Find where the given text appears and provide that cell's center as [X, Y] coordinate. 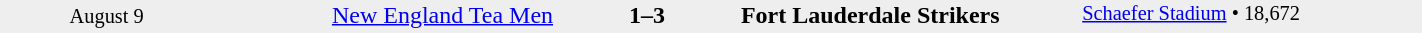
1–3 [648, 15]
Schaefer Stadium • 18,672 [1252, 16]
Fort Lauderdale Strikers [910, 15]
August 9 [106, 16]
New England Tea Men [384, 15]
